Provide the [X, Y] coordinate of the cell's center where the given text is located.  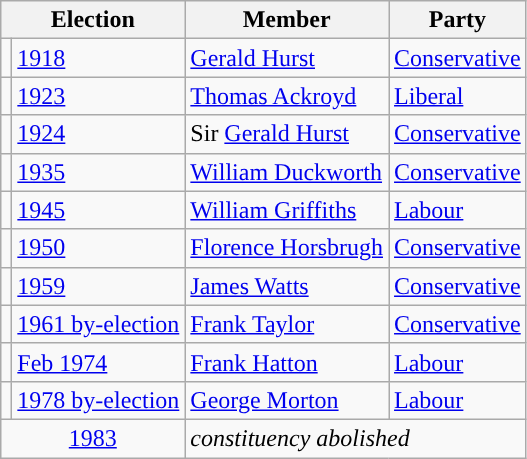
Party [458, 20]
1983 [93, 438]
constituency abolished [356, 438]
Liberal [458, 96]
1959 [98, 286]
1918 [98, 58]
Thomas Ackroyd [287, 96]
Election [93, 20]
Frank Taylor [287, 324]
1961 by-election [98, 324]
1924 [98, 134]
1950 [98, 248]
Gerald Hurst [287, 58]
James Watts [287, 286]
Member [287, 20]
1935 [98, 172]
Sir Gerald Hurst [287, 134]
Feb 1974 [98, 362]
1923 [98, 96]
Florence Horsbrugh [287, 248]
George Morton [287, 400]
1978 by-election [98, 400]
William Duckworth [287, 172]
1945 [98, 210]
Frank Hatton [287, 362]
William Griffiths [287, 210]
